Locate the cell with the specified text and output its [x, y] center coordinate. 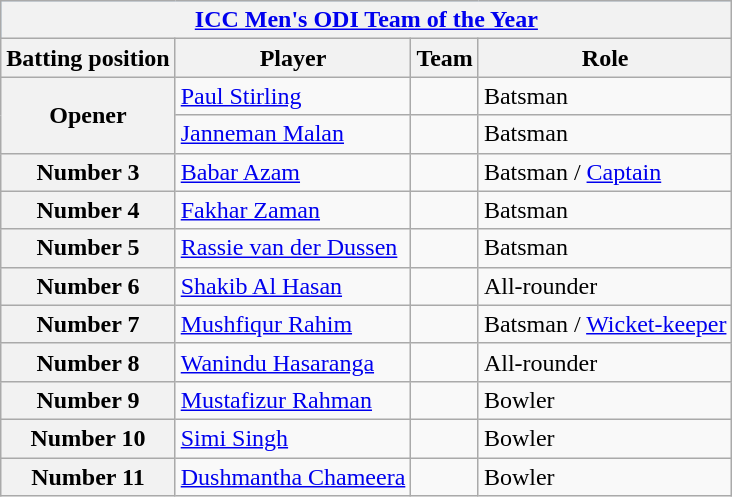
Player [293, 58]
Batsman / Wicket-keeper [605, 324]
Number 8 [88, 362]
Number 5 [88, 248]
Shakib Al Hasan [293, 286]
Batting position [88, 58]
Rassie van der Dussen [293, 248]
Janneman Malan [293, 134]
Number 3 [88, 172]
Simi Singh [293, 438]
ICC Men's ODI Team of the Year [366, 20]
Paul Stirling [293, 96]
Number 10 [88, 438]
Babar Azam [293, 172]
Number 7 [88, 324]
Mustafizur Rahman [293, 400]
Number 4 [88, 210]
Number 6 [88, 286]
Mushfiqur Rahim [293, 324]
Batsman / Captain [605, 172]
Opener [88, 115]
Number 9 [88, 400]
Wanindu Hasaranga [293, 362]
Team [445, 58]
Role [605, 58]
Fakhar Zaman [293, 210]
Dushmantha Chameera [293, 477]
Number 11 [88, 477]
